Output the [x, y] coordinate of the center of the cell containing the given text.  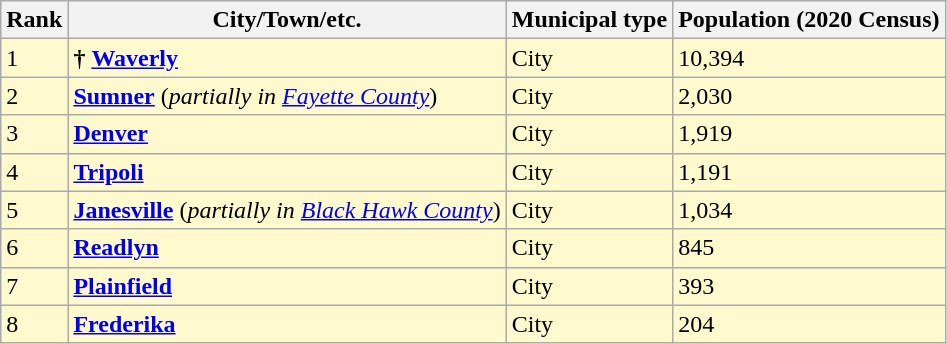
Readlyn [287, 248]
10,394 [809, 58]
7 [34, 286]
Sumner (partially in Fayette County) [287, 96]
5 [34, 210]
Tripoli [287, 172]
Population (2020 Census) [809, 20]
204 [809, 324]
† Waverly [287, 58]
City/Town/etc. [287, 20]
Municipal type [589, 20]
Frederika [287, 324]
1,191 [809, 172]
6 [34, 248]
1,919 [809, 134]
2 [34, 96]
Denver [287, 134]
3 [34, 134]
8 [34, 324]
Rank [34, 20]
393 [809, 286]
Janesville (partially in Black Hawk County) [287, 210]
Plainfield [287, 286]
4 [34, 172]
1 [34, 58]
845 [809, 248]
2,030 [809, 96]
1,034 [809, 210]
